Search for the cell housing the specified text and yield its (x, y) center coordinate. 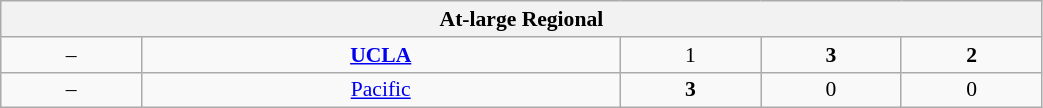
2 (972, 55)
1 (690, 55)
UCLA (380, 55)
Pacific (380, 90)
At-large Regional (522, 19)
